Output the [x, y] coordinate of the center of the cell containing the given text.  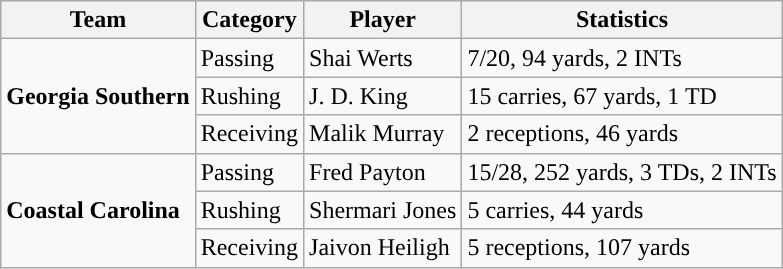
Georgia Southern [98, 96]
2 receptions, 46 yards [622, 134]
Malik Murray [383, 134]
7/20, 94 yards, 2 INTs [622, 58]
Fred Payton [383, 172]
Coastal Carolina [98, 210]
Shermari Jones [383, 210]
Jaivon Heiligh [383, 248]
Team [98, 20]
5 receptions, 107 yards [622, 248]
Player [383, 20]
5 carries, 44 yards [622, 210]
Statistics [622, 20]
Category [249, 20]
15/28, 252 yards, 3 TDs, 2 INTs [622, 172]
Shai Werts [383, 58]
J. D. King [383, 96]
15 carries, 67 yards, 1 TD [622, 96]
